Find where the given text appears and provide that cell's center as (X, Y) coordinate. 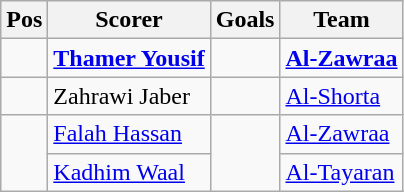
Al-Shorta (342, 96)
Thamer Yousif (129, 58)
Kadhim Waal (129, 172)
Goals (245, 20)
Al-Tayaran (342, 172)
Scorer (129, 20)
Zahrawi Jaber (129, 96)
Falah Hassan (129, 134)
Pos (24, 20)
Team (342, 20)
